Identify which cell holds the provided text, then report its (x, y) central coordinate. 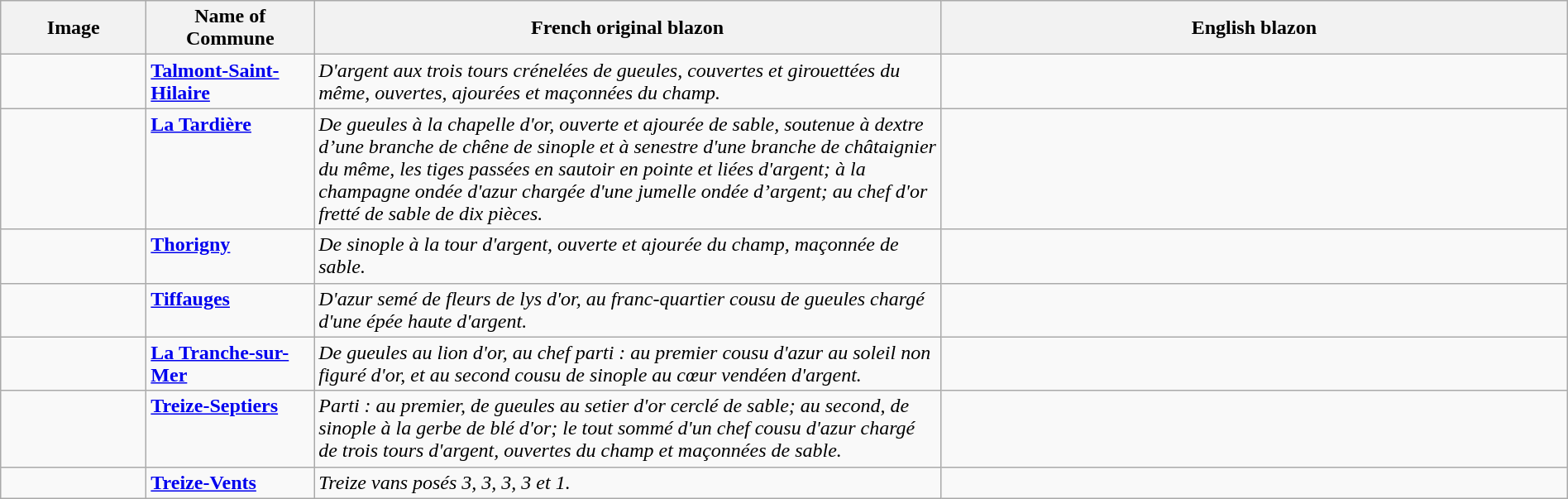
La Tranche-sur-Mer (230, 364)
Treize-Septiers (230, 429)
Thorigny (230, 257)
Image (74, 28)
De gueules au lion d'or, au chef parti : au premier cousu d'azur au soleil non figuré d'or, et au second cousu de sinople au cœur vendéen d'argent. (628, 364)
Treize vans posés 3, 3, 3, 3 et 1. (628, 482)
French original blazon (628, 28)
De sinople à la tour d'argent, ouverte et ajourée du champ, maçonnée de sable. (628, 257)
Talmont-Saint-Hilaire (230, 81)
English blazon (1254, 28)
Tiffauges (230, 309)
D'azur semé de fleurs de lys d'or, au franc-quartier cousu de gueules chargé d'une épée haute d'argent. (628, 309)
Name of Commune (230, 28)
La Tardière (230, 169)
D'argent aux trois tours crénelées de gueules, couvertes et girouettées du même, ouvertes, ajourées et maçonnées du champ. (628, 81)
Treize-Vents (230, 482)
